Search for the cell housing the specified text and yield its [x, y] center coordinate. 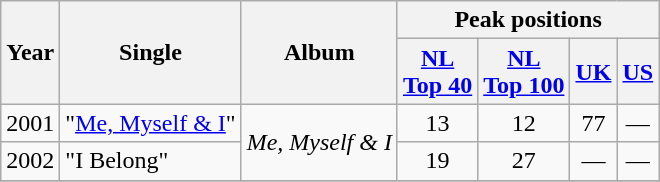
19 [437, 161]
Single [150, 52]
13 [437, 123]
2002 [30, 161]
NLTop 100 [524, 72]
"Me, Myself & I" [150, 123]
77 [594, 123]
12 [524, 123]
Album [319, 52]
27 [524, 161]
NLTop 40 [437, 72]
UK [594, 72]
US [638, 72]
"I Belong" [150, 161]
Peak positions [528, 20]
2001 [30, 123]
Year [30, 52]
Me, Myself & I [319, 142]
